Identify which cell holds the provided text, then report its [x, y] central coordinate. 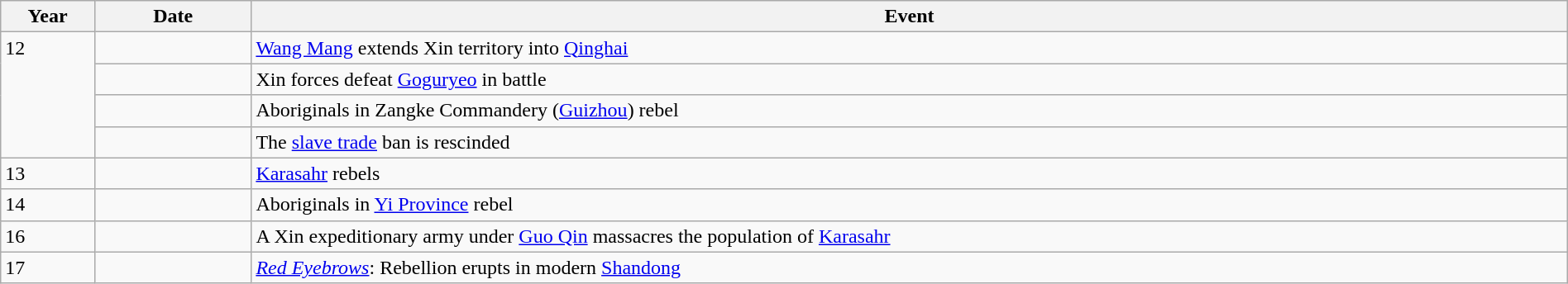
Red Eyebrows: Rebellion erupts in modern Shandong [910, 267]
The slave trade ban is rescinded [910, 142]
Date [172, 17]
Wang Mang extends Xin territory into Qinghai [910, 48]
Aboriginals in Zangke Commandery (Guizhou) rebel [910, 111]
16 [48, 236]
A Xin expeditionary army under Guo Qin massacres the population of Karasahr [910, 236]
Event [910, 17]
Karasahr rebels [910, 173]
12 [48, 95]
Aboriginals in Yi Province rebel [910, 205]
13 [48, 173]
17 [48, 267]
Year [48, 17]
14 [48, 205]
Xin forces defeat Goguryeo in battle [910, 79]
